Determine the (X, Y) coordinate at the center of the cell enclosing the given text.  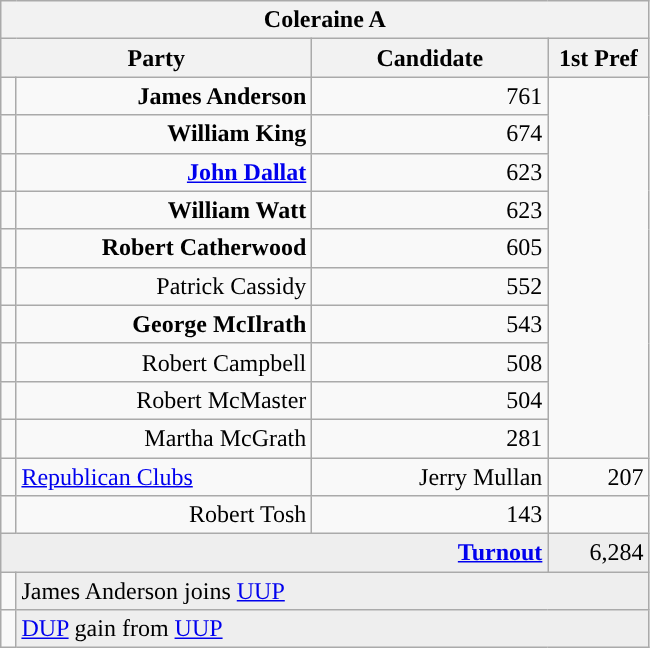
Party (156, 58)
Turnout (274, 553)
543 (430, 324)
James Anderson joins UUP (332, 591)
Candidate (430, 58)
508 (430, 362)
281 (430, 438)
DUP gain from UUP (332, 629)
Patrick Cassidy (164, 286)
George McIlrath (164, 324)
John Dallat (164, 172)
William Watt (164, 210)
504 (430, 400)
Robert Campbell (164, 362)
Republican Clubs (164, 477)
Robert McMaster (164, 400)
674 (430, 134)
Coleraine A (325, 20)
6,284 (598, 553)
William King (164, 134)
761 (430, 96)
143 (430, 515)
207 (598, 477)
Jerry Mullan (430, 477)
Robert Catherwood (164, 248)
1st Pref (598, 58)
Martha McGrath (164, 438)
605 (430, 248)
Robert Tosh (164, 515)
552 (430, 286)
James Anderson (164, 96)
